Return the (x, y) coordinate for the center point of the cell that contains the specified text.  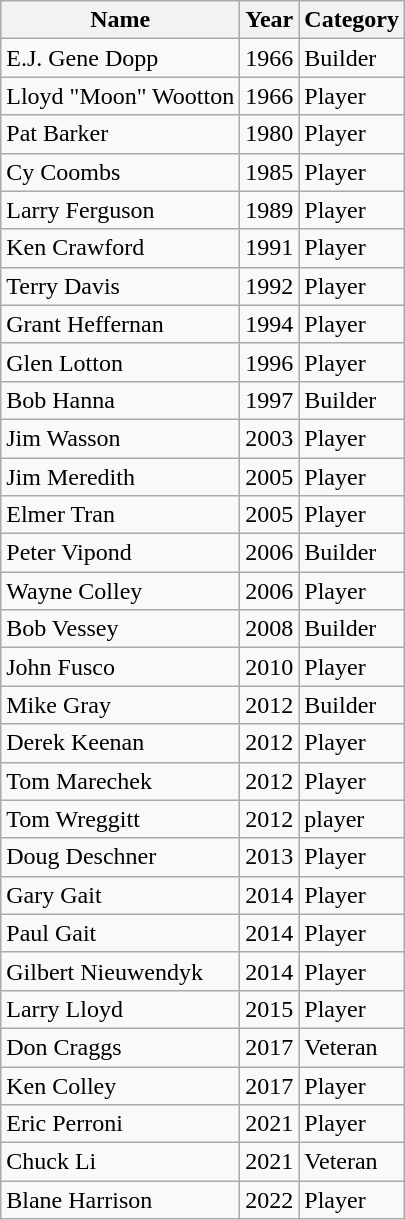
Name (120, 20)
Jim Wasson (120, 438)
1985 (270, 172)
Tom Marechek (120, 781)
2008 (270, 629)
E.J. Gene Dopp (120, 58)
Don Craggs (120, 1047)
1980 (270, 134)
2015 (270, 1009)
Bob Vessey (120, 629)
1991 (270, 248)
1992 (270, 286)
Chuck Li (120, 1162)
Gilbert Nieuwendyk (120, 971)
1989 (270, 210)
2003 (270, 438)
Lloyd "Moon" Wootton (120, 96)
Elmer Tran (120, 515)
2010 (270, 667)
Year (270, 20)
Ken Colley (120, 1085)
Glen Lotton (120, 362)
2013 (270, 857)
Tom Wreggitt (120, 819)
Mike Gray (120, 705)
Jim Meredith (120, 477)
Larry Lloyd (120, 1009)
Doug Deschner (120, 857)
Derek Keenan (120, 743)
Larry Ferguson (120, 210)
player (352, 819)
Ken Crawford (120, 248)
John Fusco (120, 667)
Paul Gait (120, 933)
1996 (270, 362)
Peter Vipond (120, 553)
Category (352, 20)
Blane Harrison (120, 1200)
Eric Perroni (120, 1124)
Terry Davis (120, 286)
2022 (270, 1200)
Gary Gait (120, 895)
Pat Barker (120, 134)
Cy Coombs (120, 172)
Grant Heffernan (120, 324)
Wayne Colley (120, 591)
1994 (270, 324)
1997 (270, 400)
Bob Hanna (120, 400)
